Provide the (X, Y) coordinate of the cell's center where the given text is located.  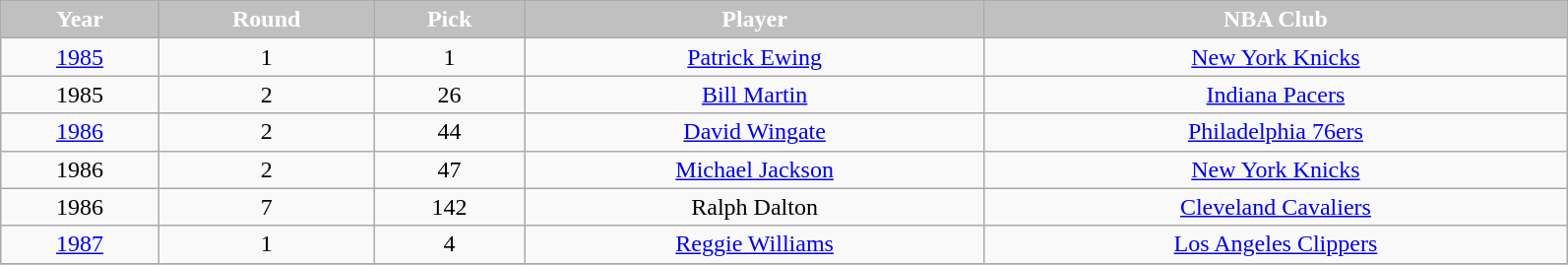
47 (449, 169)
Cleveland Cavaliers (1276, 207)
142 (449, 207)
26 (449, 95)
Bill Martin (754, 95)
Indiana Pacers (1276, 95)
Patrick Ewing (754, 57)
1987 (81, 244)
Reggie Williams (754, 244)
NBA Club (1276, 20)
Philadelphia 76ers (1276, 132)
Ralph Dalton (754, 207)
Los Angeles Clippers (1276, 244)
Year (81, 20)
Player (754, 20)
Pick (449, 20)
44 (449, 132)
Michael Jackson (754, 169)
Round (266, 20)
4 (449, 244)
David Wingate (754, 132)
7 (266, 207)
